Provide the [x, y] coordinate of the cell's center where the given text is located.  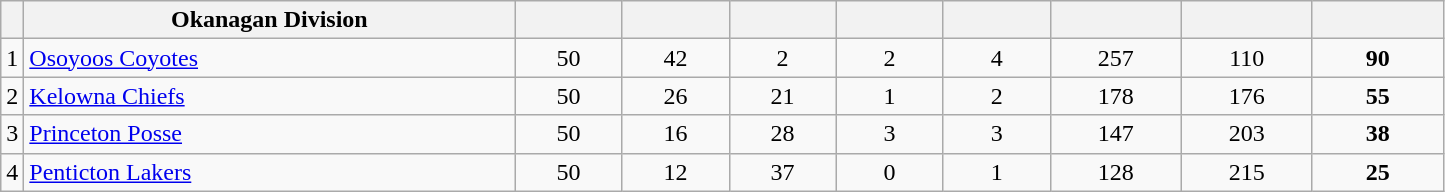
178 [1116, 96]
128 [1116, 172]
Kelowna Chiefs [270, 96]
12 [676, 172]
0 [890, 172]
110 [1246, 58]
147 [1116, 134]
38 [1378, 134]
16 [676, 134]
203 [1246, 134]
Princeton Posse [270, 134]
Okanagan Division [270, 20]
215 [1246, 172]
21 [782, 96]
26 [676, 96]
28 [782, 134]
90 [1378, 58]
42 [676, 58]
37 [782, 172]
Penticton Lakers [270, 172]
257 [1116, 58]
176 [1246, 96]
25 [1378, 172]
Osoyoos Coyotes [270, 58]
55 [1378, 96]
